Return (X, Y) of the center of cell containing provided text 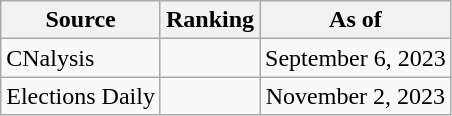
Elections Daily (81, 96)
September 6, 2023 (356, 58)
November 2, 2023 (356, 96)
Ranking (210, 20)
As of (356, 20)
Source (81, 20)
CNalysis (81, 58)
